Scan for the cell matching the given text and deliver its [x, y] coordinate at center. 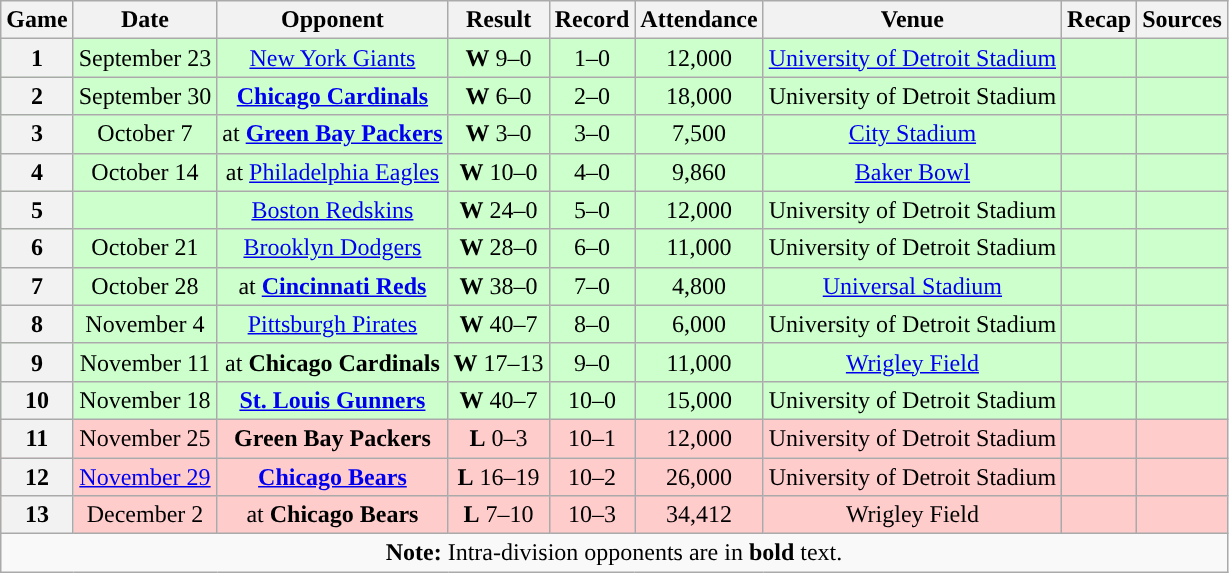
Chicago Cardinals [332, 96]
4 [37, 172]
Baker Bowl [912, 172]
26,000 [699, 477]
W 9–0 [498, 58]
September 30 [145, 96]
5 [37, 210]
at Chicago Bears [332, 515]
L 7–10 [498, 515]
October 28 [145, 286]
10–0 [592, 400]
City Stadium [912, 134]
December 2 [145, 515]
4–0 [592, 172]
W 28–0 [498, 248]
10–2 [592, 477]
Date [145, 20]
W 24–0 [498, 210]
18,000 [699, 96]
Universal Stadium [912, 286]
St. Louis Gunners [332, 400]
Result [498, 20]
3–0 [592, 134]
10–3 [592, 515]
September 23 [145, 58]
Note: Intra-division opponents are in bold text. [614, 553]
15,000 [699, 400]
November 29 [145, 477]
6 [37, 248]
Boston Redskins [332, 210]
1 [37, 58]
34,412 [699, 515]
Opponent [332, 20]
at Philadelphia Eagles [332, 172]
November 4 [145, 324]
November 18 [145, 400]
9,860 [699, 172]
W 38–0 [498, 286]
October 7 [145, 134]
10–1 [592, 438]
November 25 [145, 438]
6–0 [592, 248]
Sources [1182, 20]
9–0 [592, 362]
9 [37, 362]
L 0–3 [498, 438]
3 [37, 134]
W 17–13 [498, 362]
7–0 [592, 286]
2–0 [592, 96]
W 6–0 [498, 96]
W 10–0 [498, 172]
at Green Bay Packers [332, 134]
5–0 [592, 210]
8 [37, 324]
1–0 [592, 58]
Pittsburgh Pirates [332, 324]
October 14 [145, 172]
L 16–19 [498, 477]
W 3–0 [498, 134]
Record [592, 20]
Attendance [699, 20]
Chicago Bears [332, 477]
Recap [1100, 20]
Green Bay Packers [332, 438]
2 [37, 96]
Brooklyn Dodgers [332, 248]
4,800 [699, 286]
6,000 [699, 324]
at Cincinnati Reds [332, 286]
8–0 [592, 324]
12 [37, 477]
October 21 [145, 248]
Game [37, 20]
7 [37, 286]
11 [37, 438]
New York Giants [332, 58]
November 11 [145, 362]
at Chicago Cardinals [332, 362]
Venue [912, 20]
7,500 [699, 134]
10 [37, 400]
13 [37, 515]
